Extract the (x, y) coordinate from the center of the cell holding the provided text.  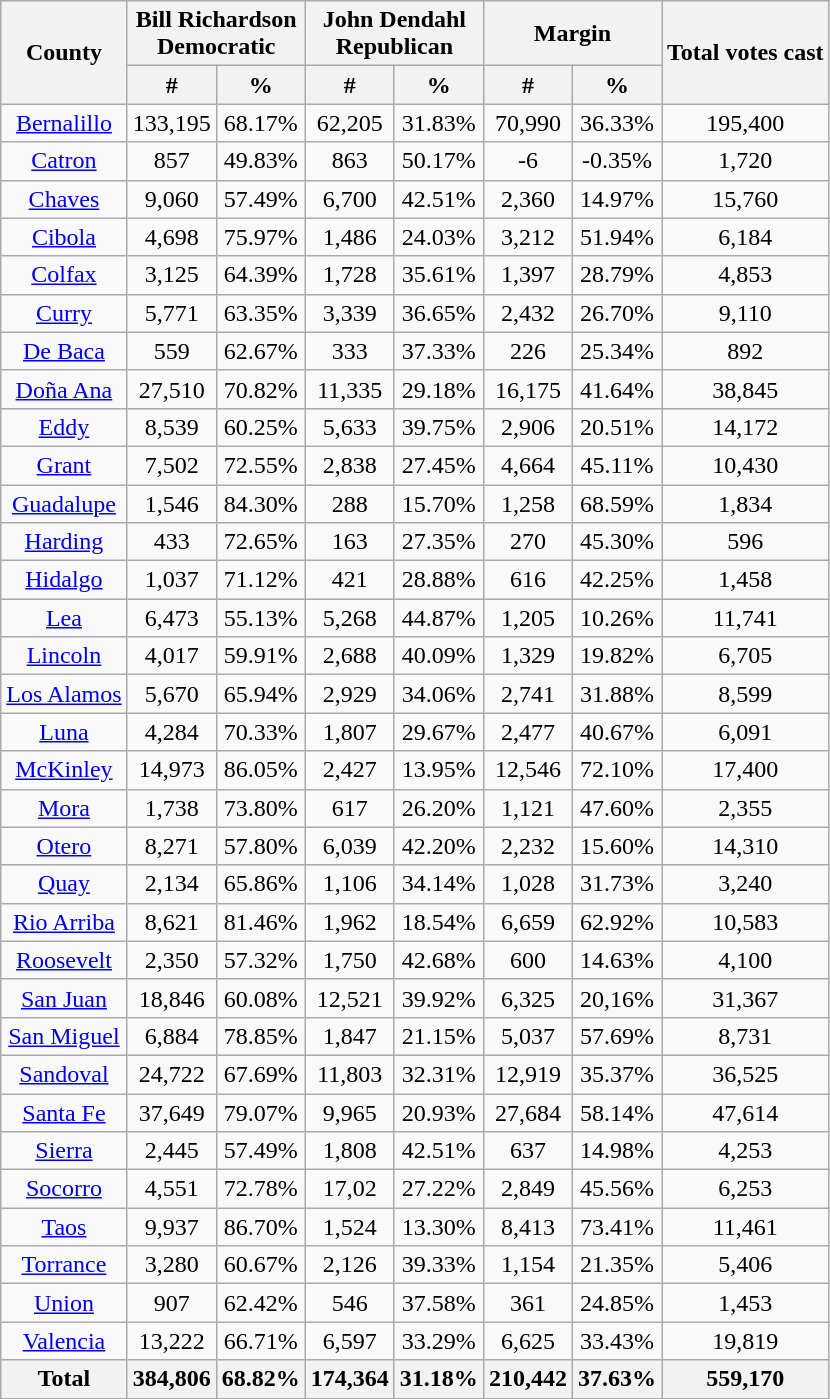
288 (350, 503)
-0.35% (616, 161)
12,521 (350, 998)
Bill RichardsonDemocratic (216, 34)
31.83% (438, 123)
361 (528, 1303)
2,838 (350, 465)
6,659 (528, 922)
14.97% (616, 199)
28.79% (616, 275)
44.87% (438, 618)
26.20% (438, 808)
2,477 (528, 732)
62,205 (350, 123)
63.35% (260, 313)
133,195 (172, 123)
37.33% (438, 351)
1,458 (746, 580)
Rio Arriba (64, 922)
1,546 (172, 503)
45.30% (616, 542)
71.12% (260, 580)
64.39% (260, 275)
72.65% (260, 542)
13.95% (438, 770)
2,929 (350, 694)
31.73% (616, 884)
559,170 (746, 1379)
79.07% (260, 1113)
14,310 (746, 846)
Total votes cast (746, 52)
226 (528, 351)
70.82% (260, 389)
47,614 (746, 1113)
6,625 (528, 1341)
384,806 (172, 1379)
6,884 (172, 1036)
11,335 (350, 389)
47.60% (616, 808)
37,649 (172, 1113)
26.70% (616, 313)
42.20% (438, 846)
14.98% (616, 1151)
2,126 (350, 1265)
195,400 (746, 123)
3,339 (350, 313)
4,698 (172, 237)
72.78% (260, 1189)
16,175 (528, 389)
75.97% (260, 237)
42.68% (438, 960)
32.31% (438, 1074)
1,154 (528, 1265)
37.63% (616, 1379)
Otero (64, 846)
Bernalillo (64, 123)
163 (350, 542)
20,16% (616, 998)
1,728 (350, 275)
4,017 (172, 656)
40.09% (438, 656)
84.30% (260, 503)
24.03% (438, 237)
San Miguel (64, 1036)
5,633 (350, 427)
Mora (64, 808)
1,720 (746, 161)
1,524 (350, 1227)
1,847 (350, 1036)
2,232 (528, 846)
57.32% (260, 960)
15.70% (438, 503)
17,02 (350, 1189)
1,834 (746, 503)
210,442 (528, 1379)
70.33% (260, 732)
4,100 (746, 960)
8,271 (172, 846)
11,461 (746, 1227)
57.69% (616, 1036)
6,184 (746, 237)
36.33% (616, 123)
33.43% (616, 1341)
600 (528, 960)
1,453 (746, 1303)
Eddy (64, 427)
Doña Ana (64, 389)
39.92% (438, 998)
Total (64, 1379)
70,990 (528, 123)
58.14% (616, 1113)
35.37% (616, 1074)
6,597 (350, 1341)
Quay (64, 884)
Colfax (64, 275)
Guadalupe (64, 503)
1,121 (528, 808)
29.18% (438, 389)
50.17% (438, 161)
31.88% (616, 694)
6,253 (746, 1189)
6,705 (746, 656)
27.22% (438, 1189)
1,962 (350, 922)
62.42% (260, 1303)
1,486 (350, 237)
6,091 (746, 732)
21.15% (438, 1036)
28.88% (438, 580)
Sandoval (64, 1074)
Torrance (64, 1265)
38,845 (746, 389)
66.71% (260, 1341)
5,037 (528, 1036)
14,973 (172, 770)
1,205 (528, 618)
2,906 (528, 427)
617 (350, 808)
596 (746, 542)
81.46% (260, 922)
Santa Fe (64, 1113)
616 (528, 580)
4,253 (746, 1151)
Luna (64, 732)
863 (350, 161)
De Baca (64, 351)
9,110 (746, 313)
Catron (64, 161)
68.59% (616, 503)
6,700 (350, 199)
55.13% (260, 618)
4,853 (746, 275)
546 (350, 1303)
-6 (528, 161)
4,284 (172, 732)
21.35% (616, 1265)
73.41% (616, 1227)
18,846 (172, 998)
3,240 (746, 884)
5,268 (350, 618)
1,028 (528, 884)
2,350 (172, 960)
11,741 (746, 618)
Socorro (64, 1189)
1,329 (528, 656)
2,360 (528, 199)
2,427 (350, 770)
3,280 (172, 1265)
68.17% (260, 123)
2,355 (746, 808)
5,406 (746, 1265)
5,771 (172, 313)
7,502 (172, 465)
60.08% (260, 998)
19,819 (746, 1341)
857 (172, 161)
County (64, 52)
Curry (64, 313)
2,849 (528, 1189)
10,430 (746, 465)
68.82% (260, 1379)
Valencia (64, 1341)
15.60% (616, 846)
31.18% (438, 1379)
Margin (572, 34)
1,397 (528, 275)
John DendahlRepublican (394, 34)
24.85% (616, 1303)
11,803 (350, 1074)
6,473 (172, 618)
559 (172, 351)
1,106 (350, 884)
62.92% (616, 922)
5,670 (172, 694)
907 (172, 1303)
2,741 (528, 694)
65.94% (260, 694)
8,413 (528, 1227)
86.70% (260, 1227)
9,060 (172, 199)
13.30% (438, 1227)
Chaves (64, 199)
3,125 (172, 275)
1,750 (350, 960)
27.45% (438, 465)
73.80% (260, 808)
892 (746, 351)
4,664 (528, 465)
Union (64, 1303)
41.64% (616, 389)
13,222 (172, 1341)
25.34% (616, 351)
34.14% (438, 884)
270 (528, 542)
60.67% (260, 1265)
1,037 (172, 580)
Grant (64, 465)
637 (528, 1151)
3,212 (528, 237)
174,364 (350, 1379)
9,937 (172, 1227)
78.85% (260, 1036)
49.83% (260, 161)
8,539 (172, 427)
27,684 (528, 1113)
17,400 (746, 770)
1,738 (172, 808)
2,134 (172, 884)
67.69% (260, 1074)
333 (350, 351)
14,172 (746, 427)
6,039 (350, 846)
65.86% (260, 884)
57.80% (260, 846)
12,919 (528, 1074)
31,367 (746, 998)
34.06% (438, 694)
Taos (64, 1227)
Lincoln (64, 656)
20.51% (616, 427)
37.58% (438, 1303)
10,583 (746, 922)
6,325 (528, 998)
Cibola (64, 237)
4,551 (172, 1189)
8,621 (172, 922)
1,808 (350, 1151)
72.55% (260, 465)
14.63% (616, 960)
40.67% (616, 732)
27.35% (438, 542)
Harding (64, 542)
8,731 (746, 1036)
1,258 (528, 503)
Hidalgo (64, 580)
San Juan (64, 998)
72.10% (616, 770)
2,432 (528, 313)
2,688 (350, 656)
2,445 (172, 1151)
15,760 (746, 199)
29.67% (438, 732)
45.11% (616, 465)
10.26% (616, 618)
Roosevelt (64, 960)
421 (350, 580)
45.56% (616, 1189)
8,599 (746, 694)
McKinley (64, 770)
12,546 (528, 770)
35.61% (438, 275)
433 (172, 542)
19.82% (616, 656)
9,965 (350, 1113)
36.65% (438, 313)
86.05% (260, 770)
33.29% (438, 1341)
27,510 (172, 389)
Sierra (64, 1151)
62.67% (260, 351)
18.54% (438, 922)
42.25% (616, 580)
39.75% (438, 427)
Los Alamos (64, 694)
24,722 (172, 1074)
Lea (64, 618)
60.25% (260, 427)
20.93% (438, 1113)
51.94% (616, 237)
39.33% (438, 1265)
36,525 (746, 1074)
1,807 (350, 732)
59.91% (260, 656)
